Find where the given text appears and provide that cell's center as (x, y) coordinate. 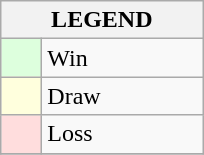
LEGEND (102, 20)
Draw (122, 96)
Loss (122, 134)
Win (122, 58)
